Capture the cell that displays the provided text and extract its [x, y] central coordinate. 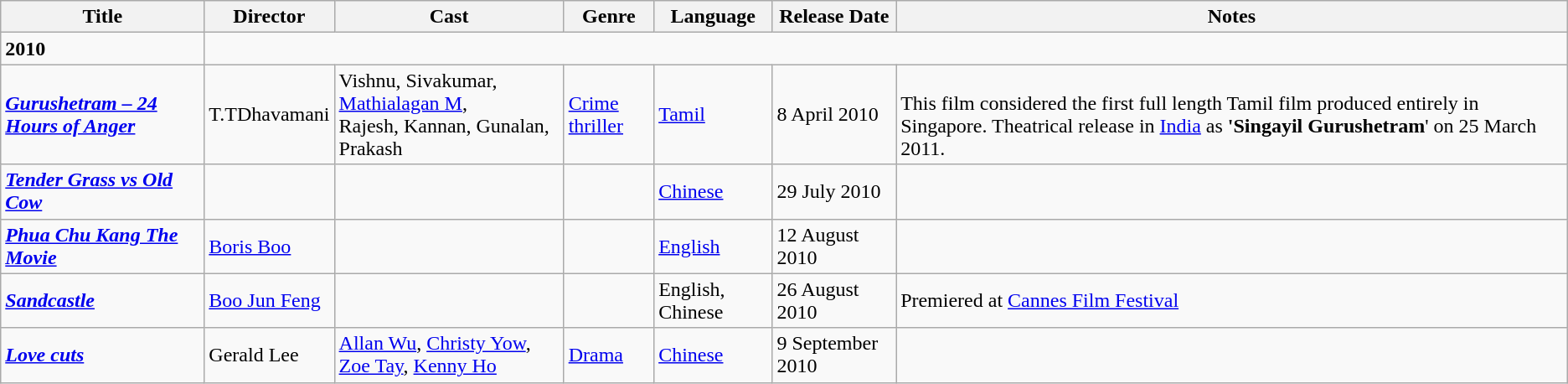
Vishnu, Sivakumar, Mathialagan M,Rajesh, Kannan, Gunalan, Prakash [449, 114]
English [714, 246]
12 August 2010 [834, 246]
Boo Jun Feng [270, 300]
8 April 2010 [834, 114]
Premiered at Cannes Film Festival [1232, 300]
Director [270, 17]
Cast [449, 17]
Crime thriller [608, 114]
Genre [608, 17]
Phua Chu Kang The Movie [102, 246]
Gurushetram – 24 Hours of Anger [102, 114]
Boris Boo [270, 246]
Tamil [714, 114]
9 September 2010 [834, 355]
Notes [1232, 17]
T.TDhavamani [270, 114]
2010 [102, 49]
English, Chinese [714, 300]
Love cuts [102, 355]
Drama [608, 355]
Tender Grass vs Old Cow [102, 191]
Sandcastle [102, 300]
Language [714, 17]
Gerald Lee [270, 355]
29 July 2010 [834, 191]
Title [102, 17]
26 August 2010 [834, 300]
Release Date [834, 17]
Allan Wu, Christy Yow, Zoe Tay, Kenny Ho [449, 355]
